Capture the cell that displays the provided text and extract its [X, Y] central coordinate. 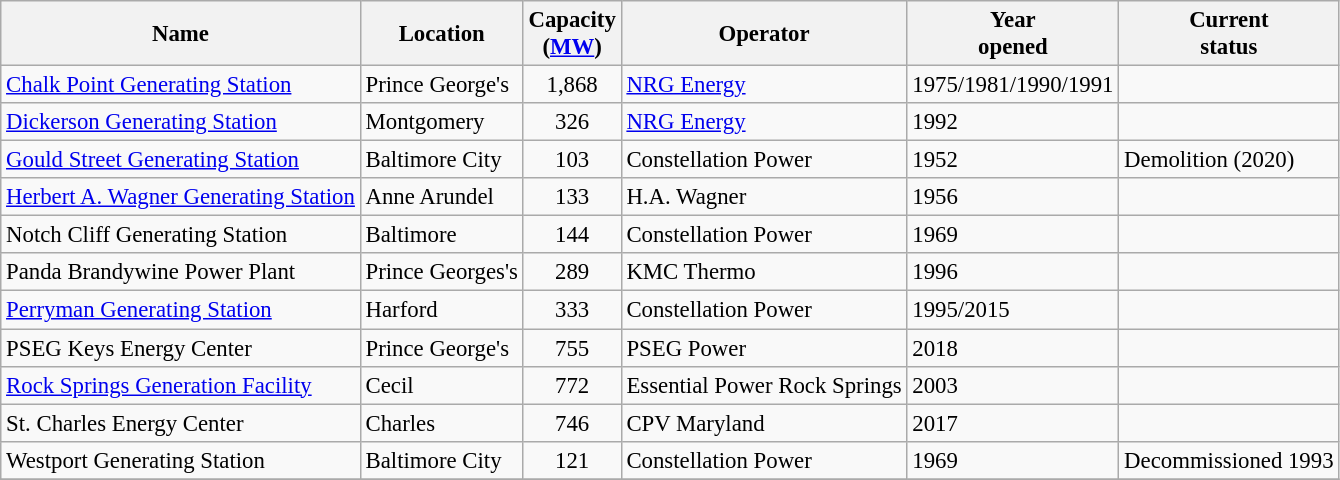
Demolition (2020) [1229, 160]
Baltimore [442, 235]
H.A. Wagner [764, 197]
Location [442, 34]
1952 [1013, 160]
746 [572, 423]
St. Charles Energy Center [180, 423]
Operator [764, 34]
CPV Maryland [764, 423]
1,868 [572, 85]
Name [180, 34]
326 [572, 122]
Currentstatus [1229, 34]
Capacity(MW) [572, 34]
2018 [1013, 348]
1996 [1013, 273]
755 [572, 348]
Decommissioned 1993 [1229, 460]
1975/1981/1990/1991 [1013, 85]
PSEG Keys Energy Center [180, 348]
Prince Georges's [442, 273]
Gould Street Generating Station [180, 160]
Dickerson Generating Station [180, 122]
Cecil [442, 385]
Rock Springs Generation Facility [180, 385]
Harford [442, 310]
772 [572, 385]
Charles [442, 423]
1992 [1013, 122]
Montgomery [442, 122]
289 [572, 273]
KMC Thermo [764, 273]
333 [572, 310]
144 [572, 235]
103 [572, 160]
121 [572, 460]
Westport Generating Station [180, 460]
Perryman Generating Station [180, 310]
2003 [1013, 385]
Yearopened [1013, 34]
Panda Brandywine Power Plant [180, 273]
Essential Power Rock Springs [764, 385]
Anne Arundel [442, 197]
Notch Cliff Generating Station [180, 235]
Herbert A. Wagner Generating Station [180, 197]
1995/2015 [1013, 310]
PSEG Power [764, 348]
1956 [1013, 197]
133 [572, 197]
Chalk Point Generating Station [180, 85]
2017 [1013, 423]
